Extract the (x, y) coordinate from the center of the cell holding the provided text.  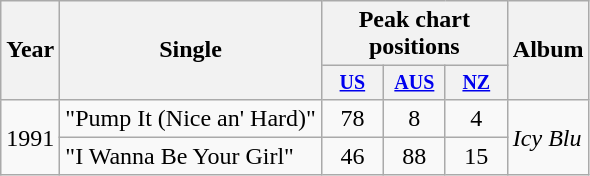
Peak chart positions (414, 34)
"I Wanna Be Your Girl" (191, 156)
US (352, 82)
Year (30, 50)
88 (414, 156)
8 (414, 118)
15 (476, 156)
"Pump It (Nice an' Hard)" (191, 118)
AUS (414, 82)
Album (548, 50)
46 (352, 156)
78 (352, 118)
4 (476, 118)
Single (191, 50)
NZ (476, 82)
Icy Blu (548, 137)
1991 (30, 137)
